Identify which cell holds the provided text, then report its (X, Y) central coordinate. 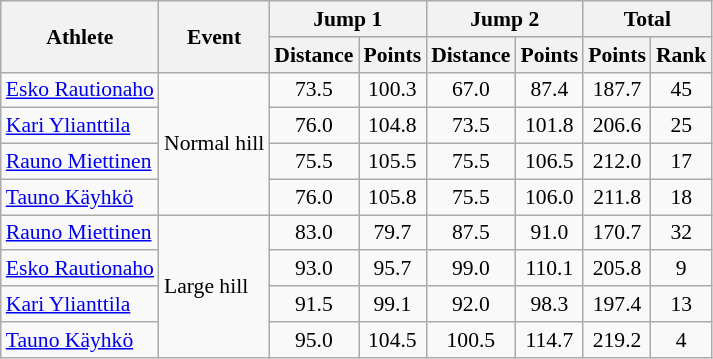
Total (647, 19)
211.8 (617, 197)
17 (682, 162)
18 (682, 197)
Jump 1 (348, 19)
93.0 (314, 269)
87.5 (470, 233)
Event (214, 36)
105.5 (392, 162)
Athlete (80, 36)
32 (682, 233)
114.7 (549, 340)
219.2 (617, 340)
100.5 (470, 340)
4 (682, 340)
91.5 (314, 304)
105.8 (392, 197)
197.4 (617, 304)
25 (682, 126)
212.0 (617, 162)
87.4 (549, 90)
67.0 (470, 90)
104.5 (392, 340)
170.7 (617, 233)
79.7 (392, 233)
187.7 (617, 90)
91.0 (549, 233)
99.0 (470, 269)
45 (682, 90)
95.0 (314, 340)
Large hill (214, 286)
104.8 (392, 126)
92.0 (470, 304)
Rank (682, 55)
110.1 (549, 269)
205.8 (617, 269)
Jump 2 (504, 19)
9 (682, 269)
206.6 (617, 126)
99.1 (392, 304)
101.8 (549, 126)
83.0 (314, 233)
106.5 (549, 162)
13 (682, 304)
106.0 (549, 197)
95.7 (392, 269)
98.3 (549, 304)
100.3 (392, 90)
Normal hill (214, 143)
